Return the (x, y) coordinate for the center point of the cell that contains the specified text.  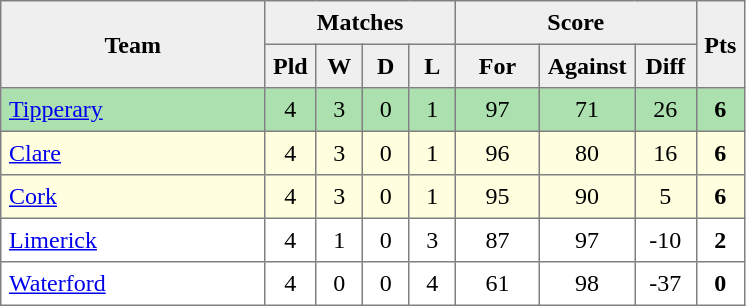
Matches (360, 23)
95 (497, 197)
Score (576, 23)
Team (133, 44)
Cork (133, 197)
-10 (666, 240)
Waterford (133, 284)
-37 (666, 284)
Diff (666, 66)
87 (497, 240)
98 (586, 284)
Pld (290, 66)
D (385, 66)
80 (586, 153)
71 (586, 110)
Tipperary (133, 110)
Clare (133, 153)
5 (666, 197)
90 (586, 197)
2 (720, 240)
Limerick (133, 240)
96 (497, 153)
26 (666, 110)
16 (666, 153)
L (432, 66)
For (497, 66)
W (339, 66)
Against (586, 66)
61 (497, 284)
Pts (720, 44)
